Return the (X, Y) coordinate for the center point of the cell that contains the specified text.  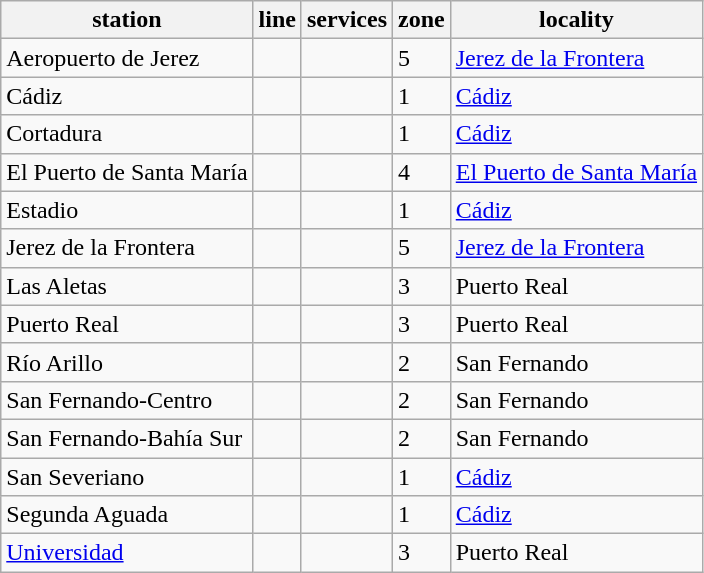
Estadio (127, 210)
locality (576, 20)
services (346, 20)
San Fernando-Bahía Sur (127, 438)
Río Arillo (127, 362)
San Severiano (127, 477)
San Fernando-Centro (127, 400)
Universidad (127, 553)
line (277, 20)
Cortadura (127, 134)
zone (422, 20)
Aeropuerto de Jerez (127, 58)
4 (422, 172)
Segunda Aguada (127, 515)
Las Aletas (127, 286)
station (127, 20)
